Capture the cell that displays the provided text and extract its (x, y) central coordinate. 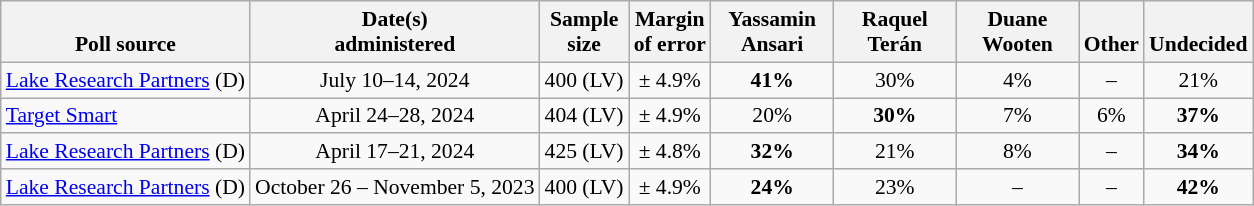
± 4.8% (670, 152)
Marginof error (670, 32)
24% (772, 187)
37% (1198, 116)
RaquelTerán (894, 32)
April 24–28, 2024 (395, 116)
October 26 – November 5, 2023 (395, 187)
8% (1018, 152)
6% (1112, 116)
Undecided (1198, 32)
404 (LV) (584, 116)
20% (772, 116)
July 10–14, 2024 (395, 80)
Date(s)administered (395, 32)
Other (1112, 32)
April 17–21, 2024 (395, 152)
Target Smart (126, 116)
Poll source (126, 32)
YassaminAnsari (772, 32)
41% (772, 80)
425 (LV) (584, 152)
42% (1198, 187)
7% (1018, 116)
34% (1198, 152)
32% (772, 152)
DuaneWooten (1018, 32)
4% (1018, 80)
Samplesize (584, 32)
23% (894, 187)
